Capture the cell that displays the provided text and extract its [x, y] central coordinate. 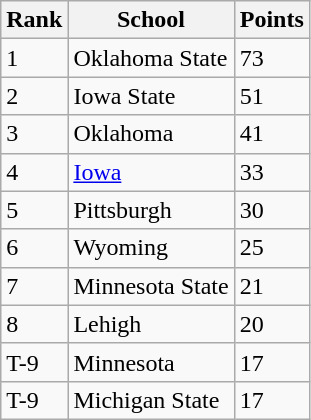
30 [272, 210]
Pittsburgh [151, 210]
6 [34, 248]
Wyoming [151, 248]
41 [272, 134]
Points [272, 20]
4 [34, 172]
7 [34, 286]
21 [272, 286]
Minnesota State [151, 286]
51 [272, 96]
School [151, 20]
3 [34, 134]
8 [34, 324]
Oklahoma State [151, 58]
5 [34, 210]
Iowa State [151, 96]
1 [34, 58]
Michigan State [151, 400]
Rank [34, 20]
Oklahoma [151, 134]
2 [34, 96]
33 [272, 172]
73 [272, 58]
Minnesota [151, 362]
Iowa [151, 172]
20 [272, 324]
Lehigh [151, 324]
25 [272, 248]
